Output the [X, Y] coordinate of the center of the cell containing the given text.  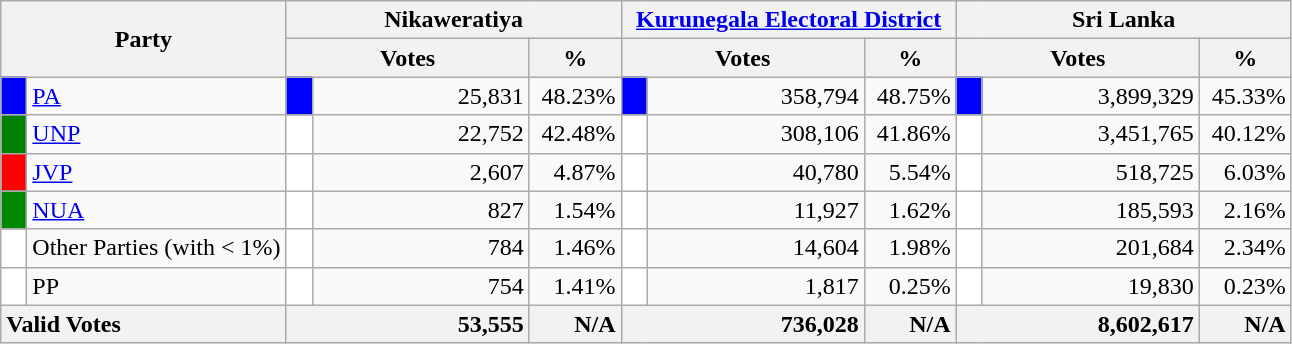
1.62% [910, 210]
1.54% [575, 210]
JVP [156, 172]
8,602,617 [1078, 324]
1,817 [756, 286]
45.33% [1245, 96]
Valid Votes [144, 324]
0.25% [910, 286]
3,451,765 [1090, 134]
185,593 [1090, 210]
518,725 [1090, 172]
5.54% [910, 172]
Kurunegala Electoral District [788, 20]
2.34% [1245, 248]
40,780 [756, 172]
754 [420, 286]
4.87% [575, 172]
19,830 [1090, 286]
1.46% [575, 248]
PP [156, 286]
48.75% [910, 96]
2,607 [420, 172]
42.48% [575, 134]
53,555 [408, 324]
784 [420, 248]
3,899,329 [1090, 96]
2.16% [1245, 210]
Party [144, 39]
UNP [156, 134]
NUA [156, 210]
358,794 [756, 96]
14,604 [756, 248]
1.41% [575, 286]
308,106 [756, 134]
41.86% [910, 134]
Nikaweratiya [454, 20]
22,752 [420, 134]
11,927 [756, 210]
6.03% [1245, 172]
Other Parties (with < 1%) [156, 248]
1.98% [910, 248]
0.23% [1245, 286]
201,684 [1090, 248]
40.12% [1245, 134]
827 [420, 210]
Sri Lanka [1124, 20]
25,831 [420, 96]
736,028 [742, 324]
48.23% [575, 96]
PA [156, 96]
